For the text-containing cell, return its midpoint in (X, Y) coordinate format. 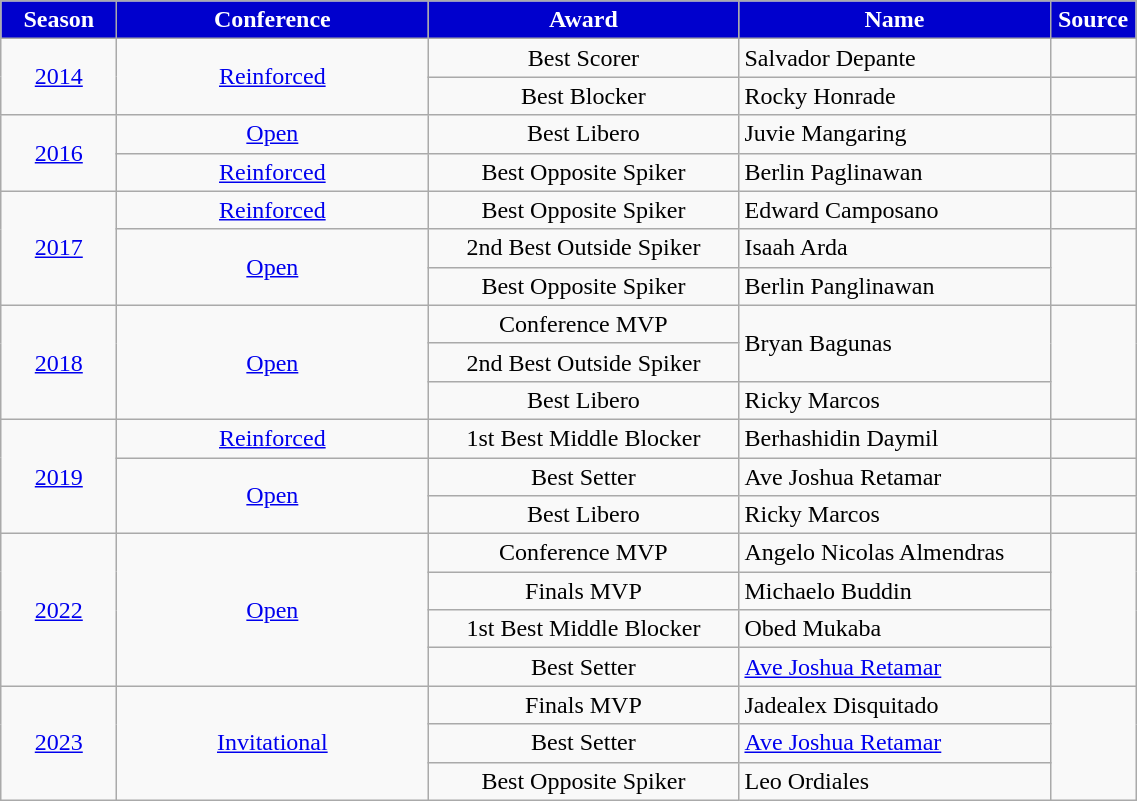
Isaah Arda (894, 248)
2014 (59, 77)
Leo Ordiales (894, 781)
2017 (59, 248)
Berhashidin Daymil (894, 438)
Berlin Paglinawan (894, 172)
Salvador Depante (894, 58)
Obed Mukaba (894, 629)
2023 (59, 743)
Rocky Honrade (894, 96)
Berlin Panglinawan (894, 286)
Best Blocker (584, 96)
Best Scorer (584, 58)
Name (894, 20)
Bryan Bagunas (894, 343)
Award (584, 20)
2016 (59, 153)
2022 (59, 610)
Angelo Nicolas Almendras (894, 553)
Edward Camposano (894, 210)
2018 (59, 362)
Michaelo Buddin (894, 591)
Jadealex Disquitado (894, 705)
Conference (272, 20)
Invitational (272, 743)
Source (1093, 20)
2019 (59, 476)
Juvie Mangaring (894, 134)
Season (59, 20)
